Search for the cell housing the specified text and yield its (X, Y) center coordinate. 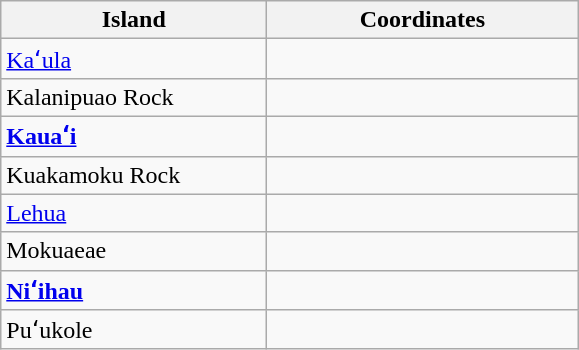
Mokuaeae (134, 251)
Kauaʻi (134, 136)
Kalanipuao Rock (134, 97)
Kuakamoku Rock (134, 175)
Coordinates (422, 20)
Niʻihau (134, 290)
Lehua (134, 213)
Island (134, 20)
Puʻukole (134, 330)
Kaʻula (134, 59)
